Locate the cell with the specified text and output its [x, y] center coordinate. 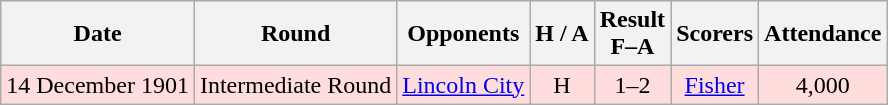
H / A [562, 34]
Fisher [715, 85]
ResultF–A [632, 34]
14 December 1901 [98, 85]
Date [98, 34]
Round [295, 34]
Opponents [464, 34]
Lincoln City [464, 85]
1–2 [632, 85]
4,000 [823, 85]
Scorers [715, 34]
H [562, 85]
Intermediate Round [295, 85]
Attendance [823, 34]
